Search for the cell housing the specified text and yield its (x, y) center coordinate. 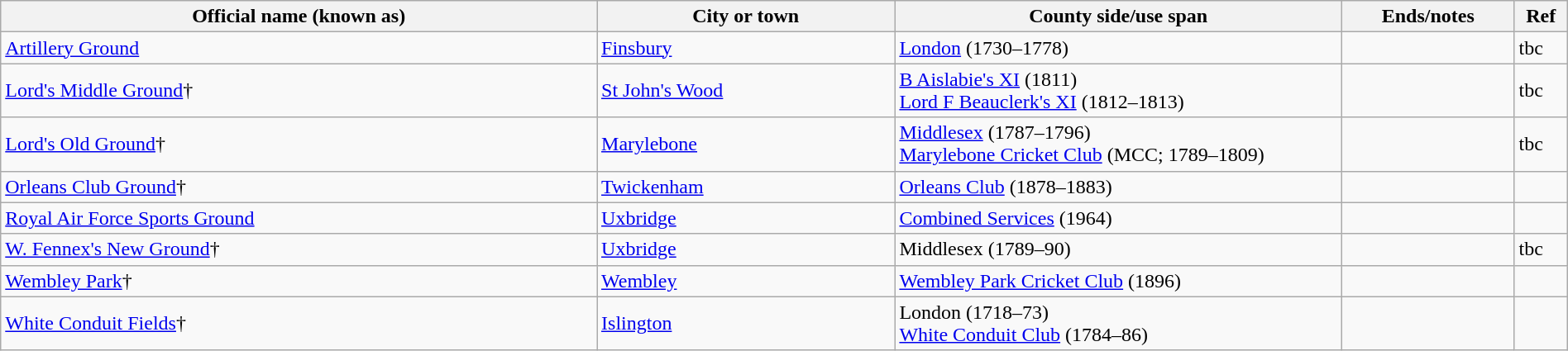
Orleans Club Ground† (299, 187)
Middlesex (1789–90) (1118, 249)
St John's Wood (746, 91)
Official name (known as) (299, 17)
B Aislabie's XI (1811)Lord F Beauclerk's XI (1812–1813) (1118, 91)
Artillery Ground (299, 48)
Finsbury (746, 48)
County side/use span (1118, 17)
Middlesex (1787–1796)Marylebone Cricket Club (MCC; 1789–1809) (1118, 144)
Wembley Park† (299, 281)
City or town (746, 17)
Islington (746, 324)
Lord's Old Ground† (299, 144)
Ends/notes (1427, 17)
Orleans Club (1878–1883) (1118, 187)
White Conduit Fields† (299, 324)
Lord's Middle Ground† (299, 91)
Wembley (746, 281)
Twickenham (746, 187)
London (1730–1778) (1118, 48)
Royal Air Force Sports Ground (299, 218)
Ref (1541, 17)
London (1718–73)White Conduit Club (1784–86) (1118, 324)
Wembley Park Cricket Club (1896) (1118, 281)
Combined Services (1964) (1118, 218)
Marylebone (746, 144)
W. Fennex's New Ground† (299, 249)
